Identify which cell holds the provided text, then report its (x, y) central coordinate. 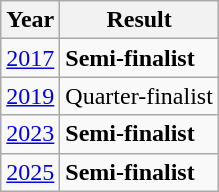
Result (140, 20)
Year (30, 20)
Quarter-finalist (140, 96)
2023 (30, 134)
2025 (30, 172)
2017 (30, 58)
2019 (30, 96)
